Extract the [x, y] coordinate from the center of the cell holding the provided text.  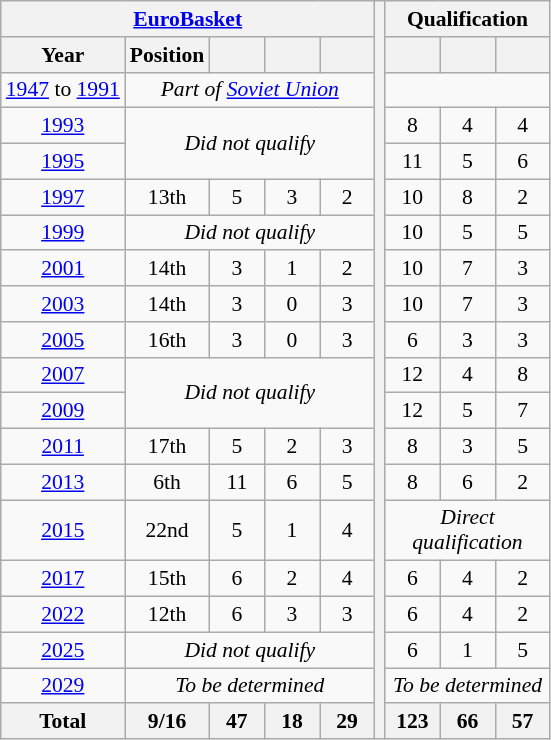
13th [167, 197]
6th [167, 482]
EuroBasket [188, 19]
2015 [63, 530]
2022 [63, 615]
1993 [63, 126]
12th [167, 615]
47 [236, 722]
17th [167, 447]
66 [468, 722]
Position [167, 55]
Total [63, 722]
1995 [63, 162]
22nd [167, 530]
2011 [63, 447]
Year [63, 55]
2003 [63, 304]
2009 [63, 411]
2001 [63, 269]
16th [167, 340]
57 [522, 722]
Direct qualification [468, 530]
123 [412, 722]
9/16 [167, 722]
18 [292, 722]
1999 [63, 233]
15th [167, 579]
2025 [63, 650]
Part of Soviet Union [250, 90]
2017 [63, 579]
1947 to 1991 [63, 90]
2013 [63, 482]
2005 [63, 340]
Qualification [468, 19]
2007 [63, 375]
29 [348, 722]
2029 [63, 686]
1997 [63, 197]
